Find where the given text appears and provide that cell's center as (x, y) coordinate. 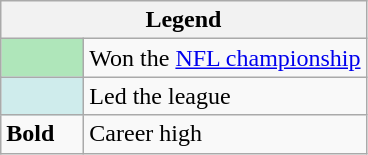
Led the league (225, 96)
Won the NFL championship (225, 58)
Legend (184, 20)
Career high (225, 134)
Bold (42, 134)
